Identify which cell holds the provided text, then report its [x, y] central coordinate. 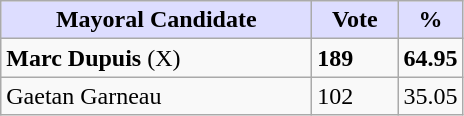
64.95 [430, 58]
Vote [355, 20]
189 [355, 58]
102 [355, 96]
Mayoral Candidate [156, 20]
Gaetan Garneau [156, 96]
35.05 [430, 96]
Marc Dupuis (X) [156, 58]
% [430, 20]
